For the text-containing cell, return its midpoint in [X, Y] coordinate format. 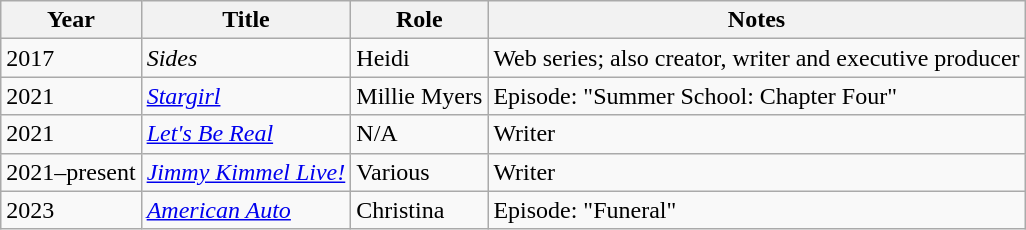
Millie Myers [420, 96]
Jimmy Kimmel Live! [246, 172]
2017 [71, 58]
Christina [420, 210]
Title [246, 20]
Episode: "Summer School: Chapter Four" [756, 96]
Web series; also creator, writer and executive producer [756, 58]
Sides [246, 58]
Heidi [420, 58]
Various [420, 172]
2021–present [71, 172]
Role [420, 20]
Let's Be Real [246, 134]
American Auto [246, 210]
Episode: "Funeral" [756, 210]
Stargirl [246, 96]
2023 [71, 210]
Year [71, 20]
N/A [420, 134]
Notes [756, 20]
